Identify which cell holds the provided text, then report its (x, y) central coordinate. 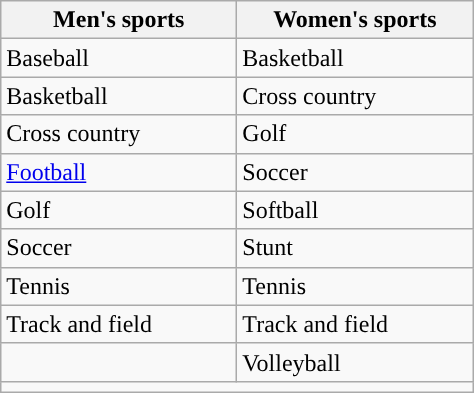
Football (119, 172)
Men's sports (119, 20)
Women's sports (355, 20)
Softball (355, 210)
Stunt (355, 248)
Baseball (119, 58)
Volleyball (355, 362)
